From the cell containing the given text, extract its center point as [X, Y] coordinate. 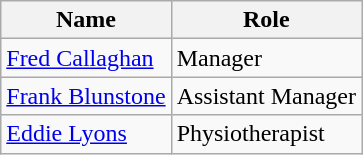
Manager [266, 58]
Eddie Lyons [86, 134]
Role [266, 20]
Fred Callaghan [86, 58]
Assistant Manager [266, 96]
Name [86, 20]
Frank Blunstone [86, 96]
Physiotherapist [266, 134]
